Provide the [x, y] coordinate of the cell's center where the given text is located.  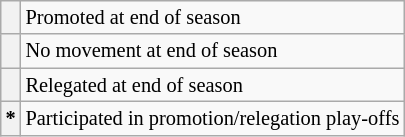
* [11, 118]
Participated in promotion/relegation play-offs [213, 118]
Promoted at end of season [213, 17]
Relegated at end of season [213, 85]
No movement at end of season [213, 51]
